Return (x, y) of the center of cell containing provided text 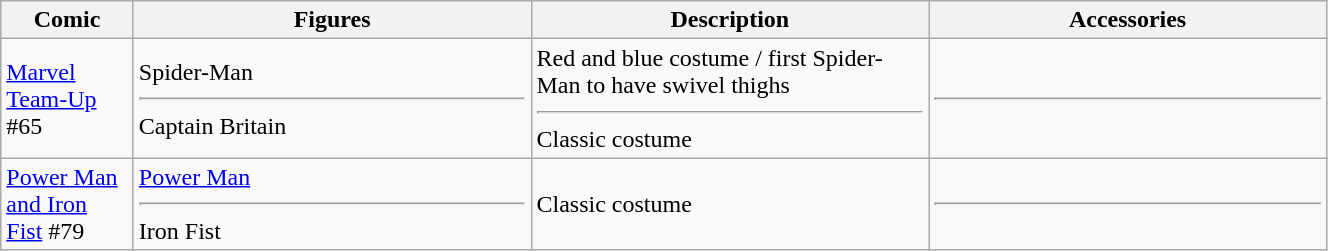
Accessories (1128, 20)
Figures (332, 20)
Marvel Team-Up #65 (68, 98)
Spider-ManCaptain Britain (332, 98)
Red and blue costume / first Spider-Man to have swivel thighsClassic costume (730, 98)
Classic costume (730, 204)
Comic (68, 20)
Description (730, 20)
Power ManIron Fist (332, 204)
Power Man and Iron Fist #79 (68, 204)
